Search for the cell housing the specified text and yield its [x, y] center coordinate. 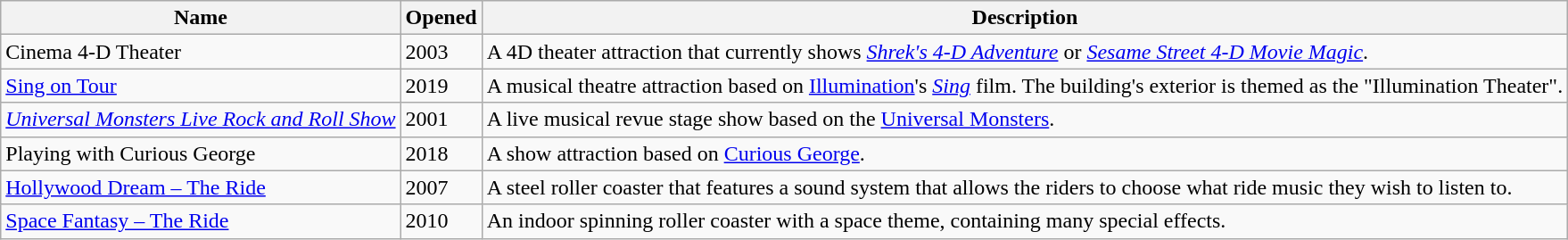
Playing with Curious George [201, 153]
A steel roller coaster that features a sound system that allows the riders to choose what ride music they wish to listen to. [1025, 187]
2018 [441, 153]
Name [201, 18]
A 4D theater attraction that currently shows Shrek's 4-D Adventure or Sesame Street 4-D Movie Magic. [1025, 52]
A musical theatre attraction based on Illumination's Sing film. The building's exterior is themed as the "Illumination Theater". [1025, 86]
Hollywood Dream – The Ride [201, 187]
Opened [441, 18]
Cinema 4-D Theater [201, 52]
Universal Monsters Live Rock and Roll Show [201, 120]
A show attraction based on Curious George. [1025, 153]
Description [1025, 18]
2019 [441, 86]
A live musical revue stage show based on the Universal Monsters. [1025, 120]
2001 [441, 120]
2010 [441, 221]
An indoor spinning roller coaster with a space theme, containing many special effects. [1025, 221]
Sing on Tour [201, 86]
Space Fantasy – The Ride [201, 221]
2003 [441, 52]
2007 [441, 187]
